Return the [x, y] coordinate for the center point of the cell that contains the specified text.  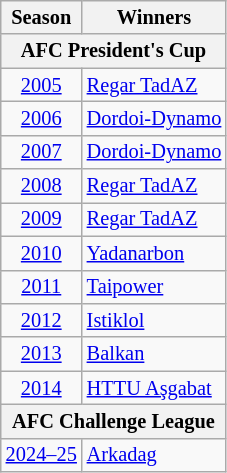
Taipower [154, 287]
2014 [42, 388]
HTTU Aşgabat [154, 388]
2005 [42, 85]
Balkan [154, 354]
Winners [154, 17]
2008 [42, 186]
2006 [42, 118]
2010 [42, 253]
Istiklol [154, 320]
2024–25 [42, 455]
2011 [42, 287]
Arkadag [154, 455]
2013 [42, 354]
AFC President's Cup [114, 51]
AFC Challenge League [114, 421]
2007 [42, 152]
Season [42, 17]
2009 [42, 219]
Yadanarbon [154, 253]
2012 [42, 320]
